Output the [x, y] coordinate of the center of the cell containing the given text.  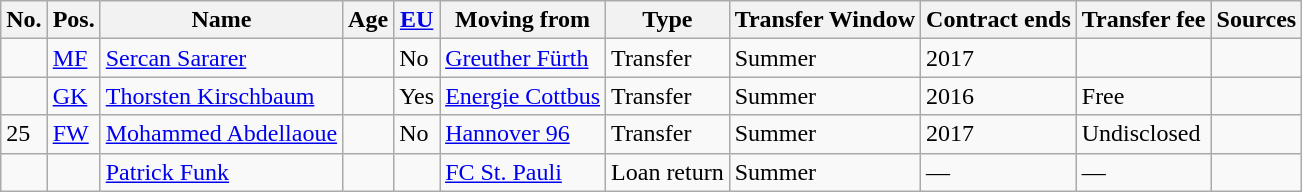
Thorsten Kirschbaum [221, 96]
Transfer fee [1144, 20]
Loan return [668, 172]
GK [74, 96]
Sercan Sararer [221, 58]
MF [74, 58]
Free [1144, 96]
Patrick Funk [221, 172]
Greuther Fürth [523, 58]
Contract ends [999, 20]
No. [24, 20]
25 [24, 134]
Mohammed Abdellaoue [221, 134]
FW [74, 134]
Transfer Window [824, 20]
EU [417, 20]
Hannover 96 [523, 134]
FC St. Pauli [523, 172]
Age [368, 20]
Yes [417, 96]
Sources [1256, 20]
Name [221, 20]
Energie Cottbus [523, 96]
Pos. [74, 20]
2016 [999, 96]
Type [668, 20]
Moving from [523, 20]
Undisclosed [1144, 134]
